Scan for the cell matching the given text and deliver its (X, Y) coordinate at center. 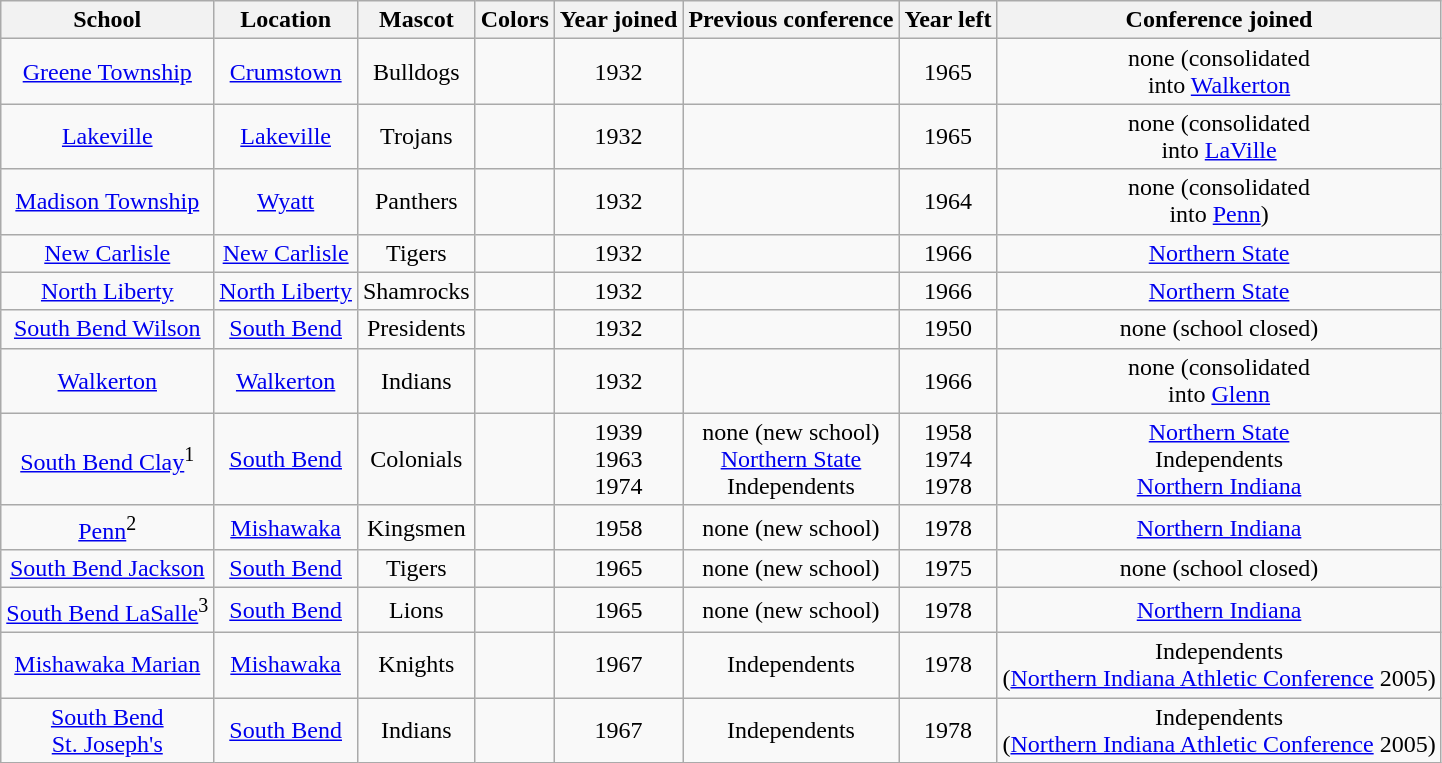
Penn2 (108, 528)
South Bend St. Joseph's (108, 730)
none (new school)Northern StateIndependents (791, 459)
none (consolidatedinto Walkerton (1219, 72)
Mishawaka Marian (108, 664)
Knights (416, 664)
none (consolidatedinto LaVille (1219, 136)
Location (286, 20)
Panthers (416, 202)
none (consolidatedinto Penn) (1219, 202)
Wyatt (286, 202)
Northern StateIndependentsNorthern Indiana (1219, 459)
Previous conference (791, 20)
195819741978 (948, 459)
Shamrocks (416, 291)
Bulldogs (416, 72)
Greene Township (108, 72)
193919631974 (618, 459)
1964 (948, 202)
Mascot (416, 20)
Kingsmen (416, 528)
none (consolidatedinto Glenn (1219, 380)
Trojans (416, 136)
South Bend Jackson (108, 569)
Colors (514, 20)
Lions (416, 610)
Madison Township (108, 202)
Colonials (416, 459)
1958 (618, 528)
1950 (948, 329)
Year left (948, 20)
Conference joined (1219, 20)
South Bend Wilson (108, 329)
South Bend Clay1 (108, 459)
South Bend LaSalle3 (108, 610)
Presidents (416, 329)
Year joined (618, 20)
School (108, 20)
Crumstown (286, 72)
1975 (948, 569)
